Provide the [X, Y] coordinate of the cell's center where the given text is located.  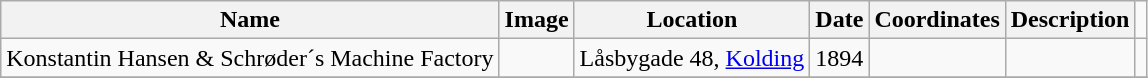
Description [1070, 20]
Image [536, 20]
Name [250, 20]
Coordinates [937, 20]
1894 [840, 58]
Konstantin Hansen & Schrøder´s Machine Factory [250, 58]
Location [692, 20]
Date [840, 20]
Låsbygade 48, Kolding [692, 58]
